Determine the (X, Y) coordinate at the center of the cell enclosing the given text.  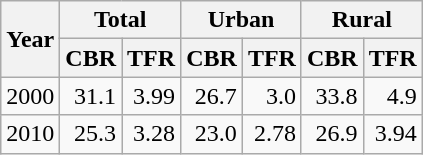
31.1 (91, 96)
25.3 (91, 134)
2.78 (272, 134)
Year (30, 39)
33.8 (332, 96)
3.0 (272, 96)
26.7 (212, 96)
3.28 (152, 134)
26.9 (332, 134)
2000 (30, 96)
2010 (30, 134)
23.0 (212, 134)
4.9 (392, 96)
3.99 (152, 96)
3.94 (392, 134)
Total (120, 20)
Urban (242, 20)
Rural (362, 20)
